Determine the [x, y] coordinate at the center of the cell enclosing the given text.  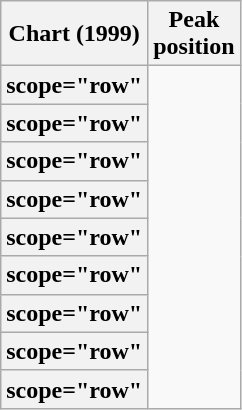
Chart (1999) [74, 34]
Peakposition [194, 34]
